Provide the [x, y] coordinate of the cell's center where the given text is located.  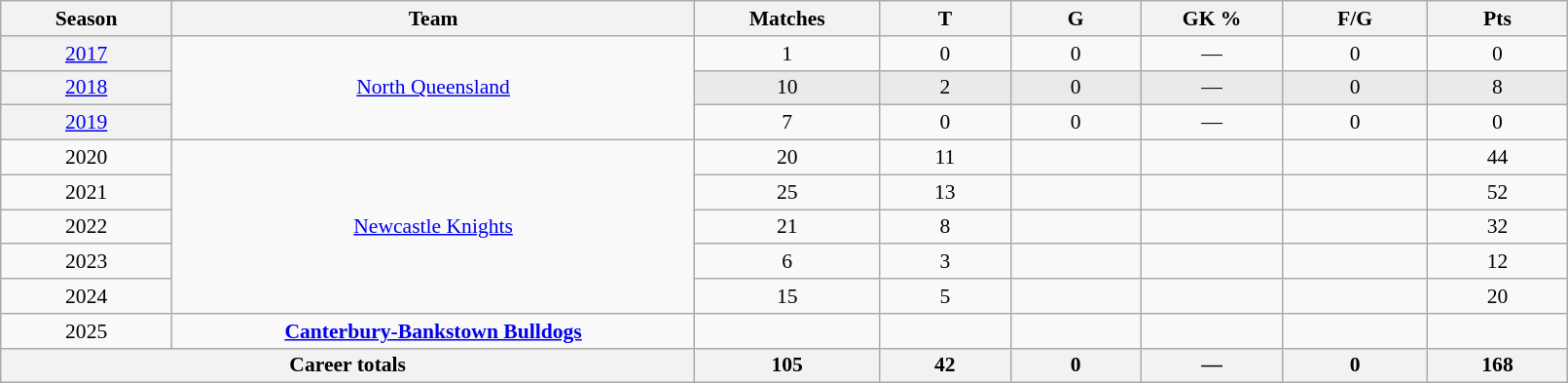
12 [1497, 262]
2023 [87, 262]
G [1076, 19]
32 [1497, 227]
6 [787, 262]
2 [945, 88]
2020 [87, 158]
Canterbury-Bankstown Bulldogs [434, 331]
13 [945, 192]
2021 [87, 192]
3 [945, 262]
Matches [787, 19]
1 [787, 54]
2017 [87, 54]
2018 [87, 88]
42 [945, 365]
10 [787, 88]
15 [787, 296]
North Queensland [434, 88]
GK % [1212, 19]
2024 [87, 296]
Career totals [348, 365]
Season [87, 19]
11 [945, 158]
Pts [1497, 19]
2022 [87, 227]
Team [434, 19]
2025 [87, 331]
105 [787, 365]
168 [1497, 365]
21 [787, 227]
25 [787, 192]
Newcastle Knights [434, 227]
T [945, 19]
2019 [87, 123]
5 [945, 296]
52 [1497, 192]
F/G [1355, 19]
44 [1497, 158]
7 [787, 123]
